Extract the (x, y) coordinate from the center of the cell holding the provided text.  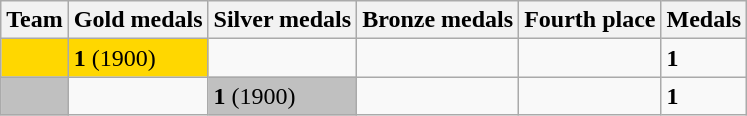
Team (35, 20)
Fourth place (590, 20)
Silver medals (282, 20)
Gold medals (138, 20)
Medals (704, 20)
Bronze medals (438, 20)
